Pinpoint the cell where the given text exists, returning its [x, y] midpoint coordinate. 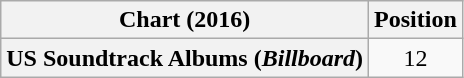
Chart (2016) [185, 20]
US Soundtrack Albums (Billboard) [185, 58]
12 [416, 58]
Position [416, 20]
